Locate the cell with the specified text and output its [X, Y] center coordinate. 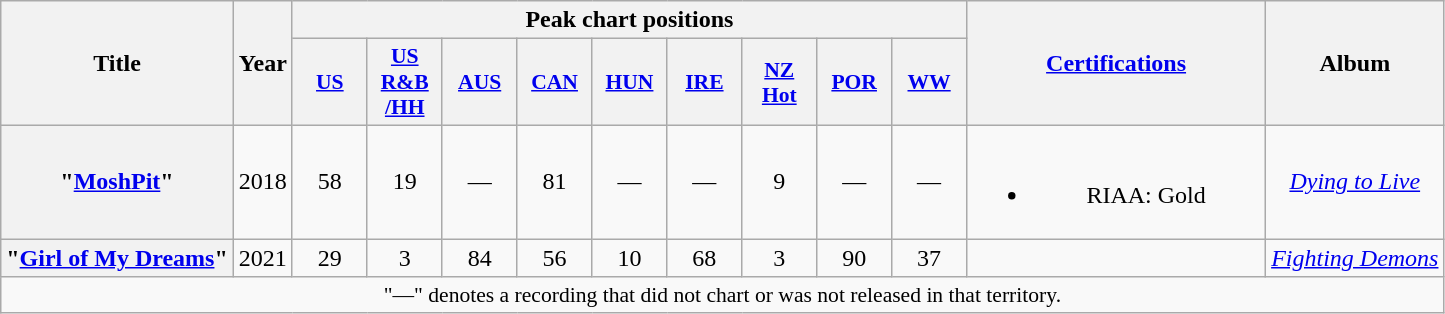
"Girl of My Dreams" [118, 257]
19 [404, 182]
Fighting Demons [1355, 257]
Album [1355, 64]
NZHot [780, 82]
58 [330, 182]
90 [854, 257]
RIAA: Gold [1116, 182]
2021 [262, 257]
2018 [262, 182]
POR [854, 82]
IRE [704, 82]
"MoshPit" [118, 182]
USR&B/HH [404, 82]
WW [930, 82]
Certifications [1116, 64]
Year [262, 64]
CAN [554, 82]
Title [118, 64]
37 [930, 257]
10 [630, 257]
HUN [630, 82]
56 [554, 257]
"—" denotes a recording that did not chart or was not released in that territory. [722, 295]
68 [704, 257]
Dying to Live [1355, 182]
Peak chart positions [629, 20]
81 [554, 182]
9 [780, 182]
29 [330, 257]
84 [480, 257]
US [330, 82]
AUS [480, 82]
